Extract the (X, Y) coordinate from the center of the cell holding the provided text.  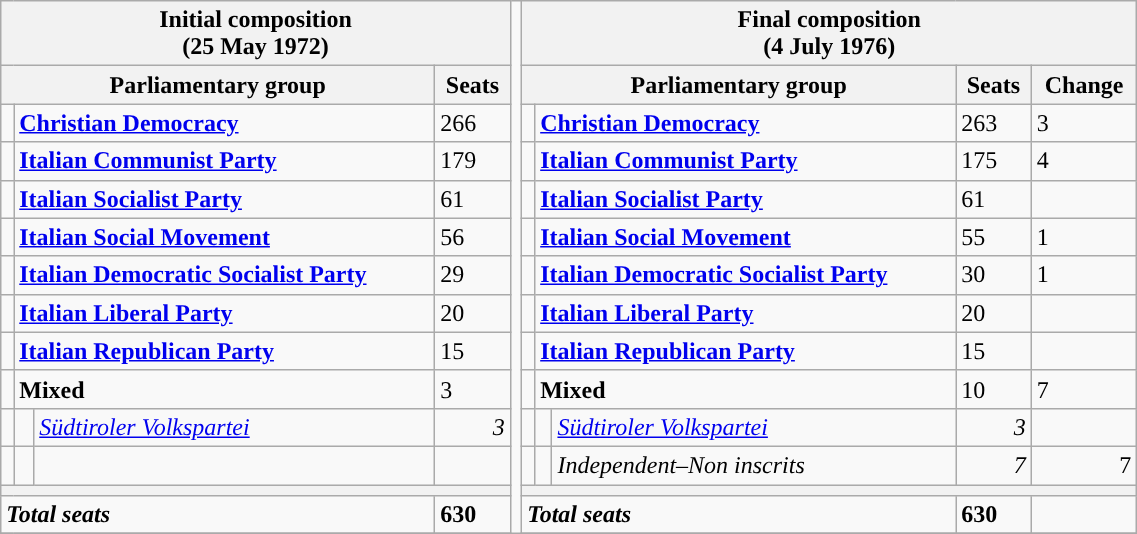
55 (994, 237)
4 (1084, 161)
30 (994, 275)
Change (1084, 85)
29 (473, 275)
56 (473, 237)
10 (994, 389)
179 (473, 161)
Independent–Non inscrits (754, 465)
175 (994, 161)
263 (994, 123)
266 (473, 123)
Initial composition(25 May 1972) (256, 34)
Final composition(4 July 1976) (830, 34)
